Determine the (X, Y) coordinate at the center of the cell enclosing the given text.  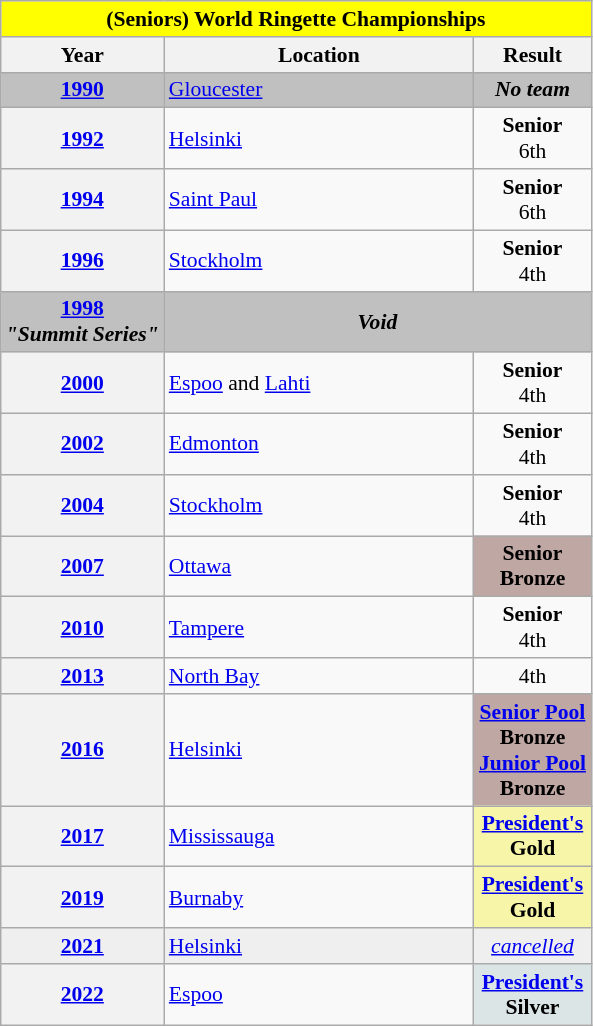
Espoo and Lahti (319, 384)
Mississauga (319, 836)
2017 (82, 836)
North Bay (319, 676)
2004 (82, 506)
2010 (82, 628)
1996 (82, 260)
2007 (82, 566)
1990 (82, 90)
Senior PoolBronze Junior PoolBronze (532, 750)
Gloucester (319, 90)
2013 (82, 676)
4th (532, 676)
1992 (82, 138)
President'sSilver (532, 994)
SeniorBronze (532, 566)
Result (532, 55)
Burnaby (319, 898)
2000 (82, 384)
2002 (82, 444)
cancelled (532, 946)
1998"Summit Series" (82, 322)
No team (532, 90)
(Seniors) World Ringette Championships (296, 19)
2022 (82, 994)
2019 (82, 898)
Espoo (319, 994)
Void (378, 322)
Ottawa (319, 566)
2021 (82, 946)
Edmonton (319, 444)
1994 (82, 200)
Year (82, 55)
2016 (82, 750)
Tampere (319, 628)
Saint Paul (319, 200)
Location (319, 55)
